Return [x, y] of the center of cell containing provided text 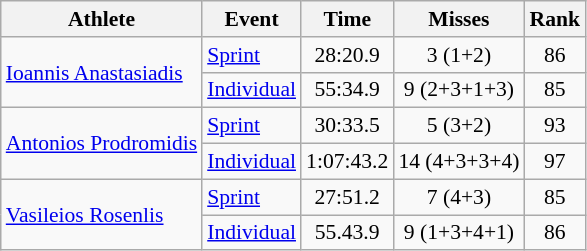
28:20.9 [347, 55]
1:07:43.2 [347, 162]
9 (1+3+4+1) [458, 233]
Vasileios Rosenlis [102, 214]
5 (3+2) [458, 126]
97 [556, 162]
3 (1+2) [458, 55]
Athlete [102, 19]
27:51.2 [347, 197]
Rank [556, 19]
Event [252, 19]
55.43.9 [347, 233]
9 (2+3+1+3) [458, 90]
14 (4+3+3+4) [458, 162]
30:33.5 [347, 126]
Ioannis Anastasiadis [102, 72]
Misses [458, 19]
Time [347, 19]
93 [556, 126]
55:34.9 [347, 90]
7 (4+3) [458, 197]
Antonios Prodromidis [102, 144]
